Determine the [X, Y] coordinate at the center of the cell enclosing the given text.  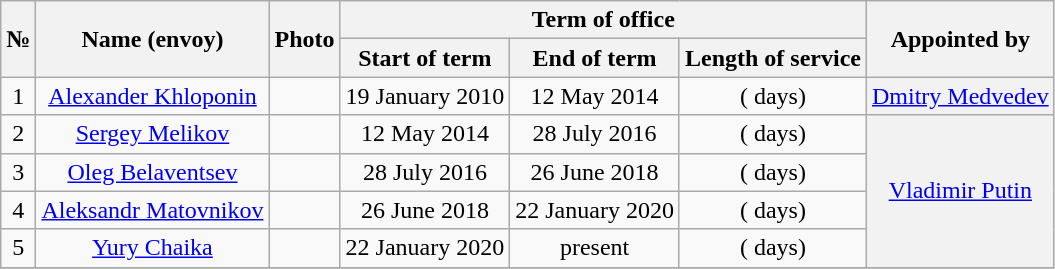
Appointed by [960, 39]
Aleksandr Matovnikov [152, 210]
End of term [595, 58]
Alexander Khloponin [152, 96]
5 [18, 248]
present [595, 248]
3 [18, 172]
Sergey Melikov [152, 134]
19 January 2010 [425, 96]
4 [18, 210]
Oleg Belaventsev [152, 172]
Vladimir Putin [960, 191]
Dmitry Medvedev [960, 96]
Name (envoy) [152, 39]
Photo [304, 39]
Yury Chaika [152, 248]
1 [18, 96]
Length of service [772, 58]
2 [18, 134]
Term of office [603, 20]
Start of term [425, 58]
№ [18, 39]
